Identify which cell holds the provided text, then report its [x, y] central coordinate. 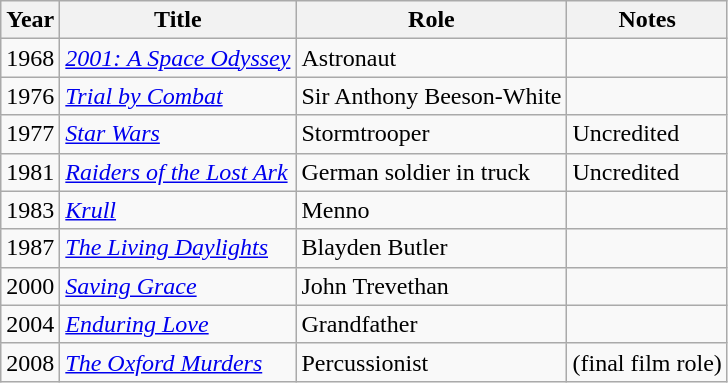
Star Wars [178, 134]
Role [432, 20]
1976 [30, 96]
2000 [30, 286]
2004 [30, 324]
Percussionist [432, 362]
Astronaut [432, 58]
German soldier in truck [432, 172]
Title [178, 20]
Notes [647, 20]
Krull [178, 210]
Trial by Combat [178, 96]
1987 [30, 248]
Saving Grace [178, 286]
1968 [30, 58]
Menno [432, 210]
Grandfather [432, 324]
Year [30, 20]
John Trevethan [432, 286]
2001: A Space Odyssey [178, 58]
Blayden Butler [432, 248]
2008 [30, 362]
Enduring Love [178, 324]
Raiders of the Lost Ark [178, 172]
The Oxford Murders [178, 362]
Stormtrooper [432, 134]
Sir Anthony Beeson-White [432, 96]
1977 [30, 134]
(final film role) [647, 362]
The Living Daylights [178, 248]
1983 [30, 210]
1981 [30, 172]
